Search for the cell housing the specified text and yield its [x, y] center coordinate. 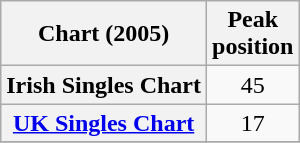
Chart (2005) [104, 34]
Irish Singles Chart [104, 85]
17 [253, 123]
Peakposition [253, 34]
45 [253, 85]
UK Singles Chart [104, 123]
